Search for the cell housing the specified text and yield its [x, y] center coordinate. 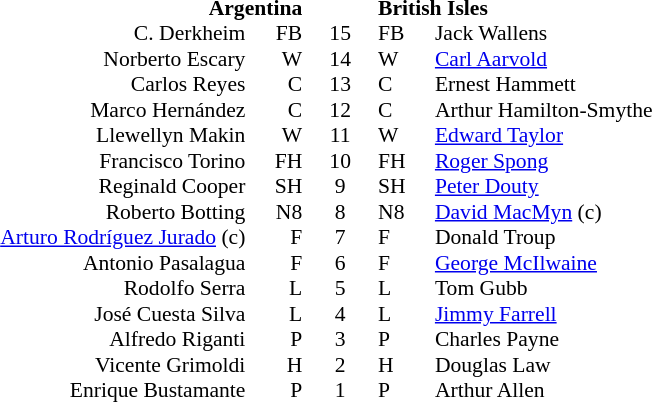
12 [340, 110]
5 [340, 289]
14 [340, 59]
2 [340, 365]
9 [340, 187]
15 [340, 33]
10 [340, 161]
11 [340, 135]
13 [340, 85]
4 [340, 314]
3 [340, 339]
7 [340, 237]
8 [340, 212]
6 [340, 263]
